Extract the [x, y] coordinate from the center of the cell holding the provided text.  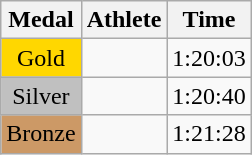
Gold [41, 58]
Time [209, 20]
1:21:28 [209, 134]
Athlete [124, 20]
Medal [41, 20]
1:20:03 [209, 58]
1:20:40 [209, 96]
Silver [41, 96]
Bronze [41, 134]
